Locate the cell with the specified text and output its [x, y] center coordinate. 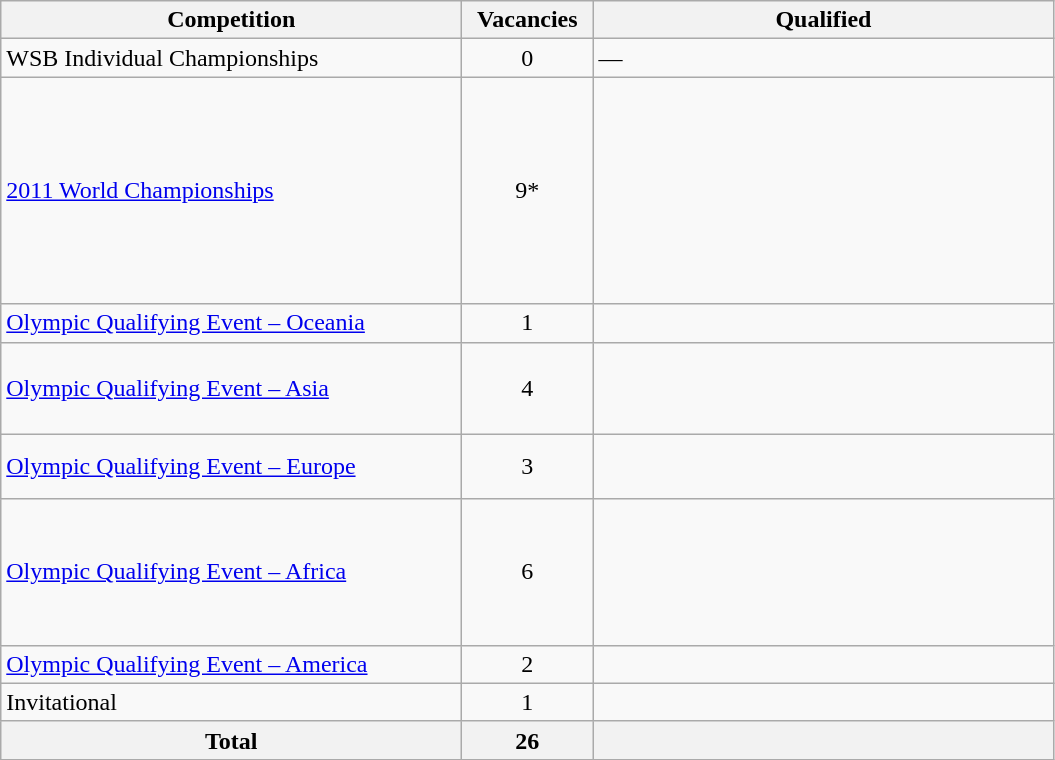
Invitational [232, 702]
26 [528, 740]
WSB Individual Championships [232, 58]
— [824, 58]
Olympic Qualifying Event – Europe [232, 466]
Olympic Qualifying Event – Oceania [232, 323]
Qualified [824, 20]
Olympic Qualifying Event – Africa [232, 572]
2 [528, 664]
Competition [232, 20]
0 [528, 58]
Total [232, 740]
4 [528, 388]
9* [528, 190]
6 [528, 572]
2011 World Championships [232, 190]
Olympic Qualifying Event – Asia [232, 388]
Vacancies [528, 20]
Olympic Qualifying Event – America [232, 664]
3 [528, 466]
